Extract the [x, y] coordinate from the center of the cell holding the provided text.  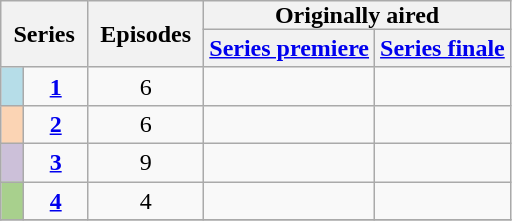
Series finale [443, 48]
Series [44, 34]
3 [56, 162]
Episodes [146, 34]
9 [146, 162]
2 [56, 124]
Originally aired [357, 15]
Series premiere [290, 48]
1 [56, 86]
